Return the (x, y) coordinate for the center point of the cell that contains the specified text.  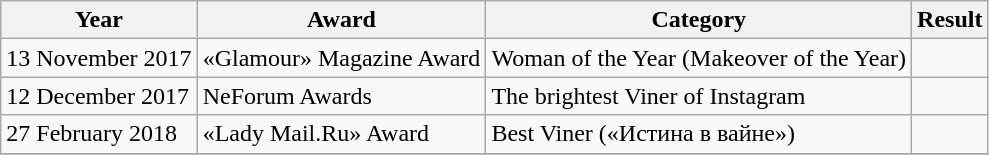
«Lady Mail.Ru» Award (342, 134)
Сategory (699, 20)
Woman of the Year (Makeover of the Year) (699, 58)
Award (342, 20)
27 February 2018 (99, 134)
Best Viner («Истина в вайне») (699, 134)
The brightest Viner of Instagram (699, 96)
Year (99, 20)
«Glamour» Magazine Award (342, 58)
13 November 2017 (99, 58)
NeForum Awards (342, 96)
12 December 2017 (99, 96)
Result (950, 20)
